Search for the cell housing the specified text and yield its [x, y] center coordinate. 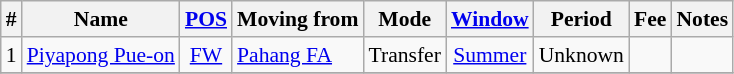
Window [490, 19]
Pahang FA [298, 55]
Fee [650, 19]
Summer [490, 55]
Piyapong Pue-on [101, 55]
FW [206, 55]
1 [12, 55]
POS [206, 19]
# [12, 19]
Notes [702, 19]
Mode [404, 19]
Unknown [582, 55]
Period [582, 19]
Transfer [404, 55]
Moving from [298, 19]
Name [101, 19]
